Extract the [X, Y] coordinate from the center of the cell holding the provided text.  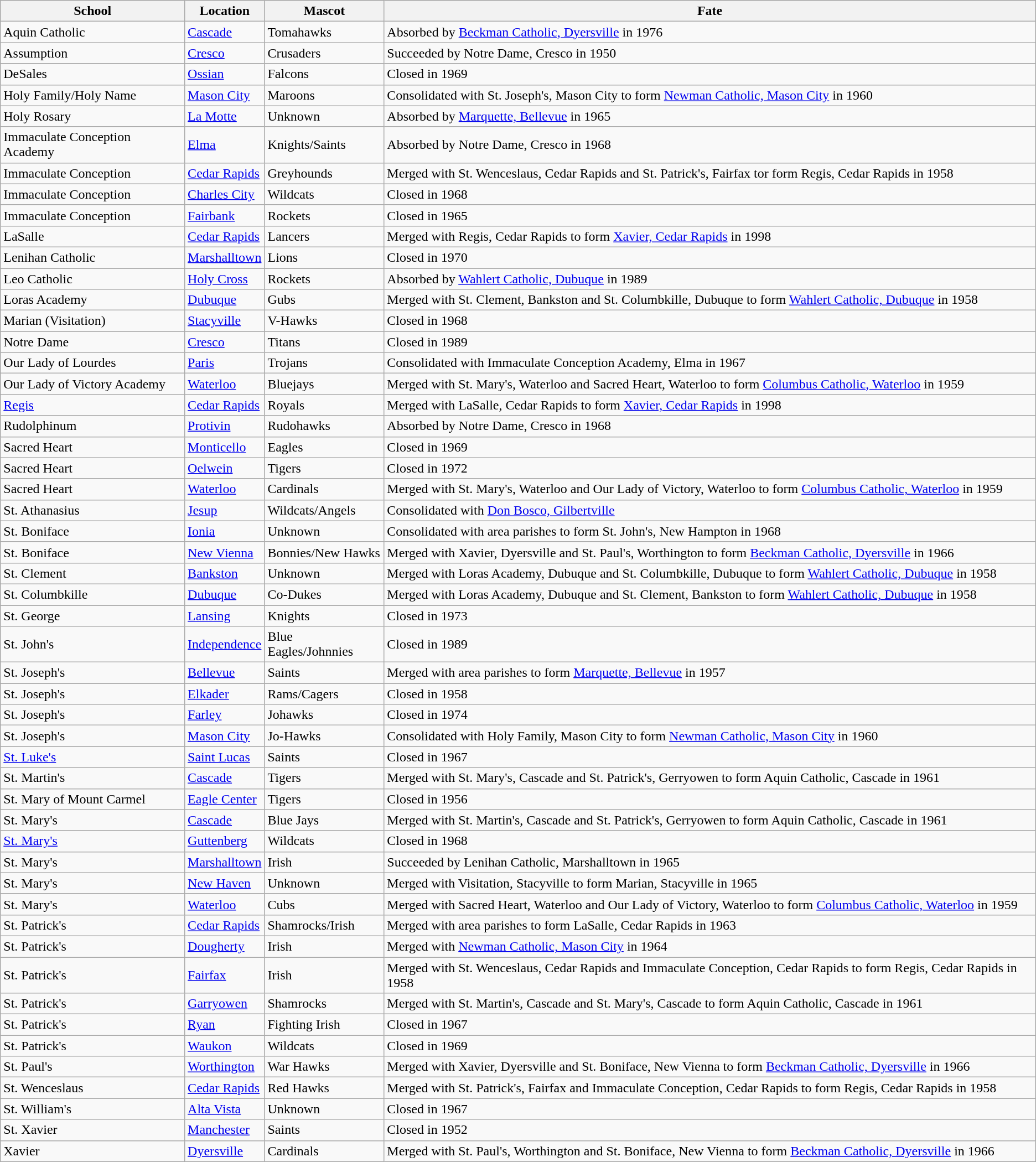
Our Lady of Victory Academy [93, 384]
Merged with Loras Academy, Dubuque and St. Clement, Bankston to form Wahlert Catholic, Dubuque in 1958 [709, 594]
DeSales [93, 74]
Bankston [225, 573]
Our Lady of Lourdes [93, 363]
Trojans [324, 363]
Dougherty [225, 946]
Protivin [225, 426]
Garryowen [225, 1004]
Crusaders [324, 53]
Bellevue [225, 673]
St. Columbkille [93, 594]
Closed in 1965 [709, 215]
Wildcats/Angels [324, 510]
Fairbank [225, 215]
Leo Catholic [93, 278]
Elma [225, 145]
Closed in 1972 [709, 468]
Lancers [324, 236]
Dyersville [225, 1151]
Marian (Visitation) [93, 321]
V-Hawks [324, 321]
Absorbed by Marquette, Bellevue in 1965 [709, 116]
Rudolphinum [93, 426]
Elkader [225, 694]
Merged with Regis, Cedar Rapids to form Xavier, Cedar Rapids in 1998 [709, 236]
Shamrocks [324, 1004]
LaSalle [93, 236]
Merged with LaSalle, Cedar Rapids to form Xavier, Cedar Rapids in 1998 [709, 405]
New Haven [225, 883]
St. Wenceslaus [93, 1088]
St. Luke's [93, 757]
Merged with St. Clement, Bankston and St. Columbkille, Dubuque to form Wahlert Catholic, Dubuque in 1958 [709, 300]
Titans [324, 342]
Consolidated with area parishes to form St. John's, New Hampton in 1968 [709, 531]
Rams/Cagers [324, 694]
Merged with St. Patrick's, Fairfax and Immaculate Conception, Cedar Rapids to form Regis, Cedar Rapids in 1958 [709, 1088]
St. Paul's [93, 1067]
Merged with St. Martin's, Cascade and St. Patrick's, Gerryowen to form Aquin Catholic, Cascade in 1961 [709, 820]
Worthington [225, 1067]
St. Athanasius [93, 510]
Co-Dukes [324, 594]
Rudohawks [324, 426]
Ionia [225, 531]
Holy Cross [225, 278]
Loras Academy [93, 300]
Royals [324, 405]
St. William's [93, 1109]
Lenihan Catholic [93, 257]
Stacyville [225, 321]
Tomahawks [324, 32]
Farley [225, 715]
Merged with Xavier, Dyersville and St. Boniface, New Vienna to form Beckman Catholic, Dyersville in 1966 [709, 1067]
Paris [225, 363]
Merged with St. Wenceslaus, Cedar Rapids and St. Patrick's, Fairfax tor form Regis, Cedar Rapids in 1958 [709, 173]
Regis [93, 405]
Merged with St. Mary's, Waterloo and Sacred Heart, Waterloo to form Columbus Catholic, Waterloo in 1959 [709, 384]
Eagles [324, 447]
Independence [225, 644]
Guttenberg [225, 841]
Xavier [93, 1151]
Ryan [225, 1025]
Merged with St. Mary's, Waterloo and Our Lady of Victory, Waterloo to form Columbus Catholic, Waterloo in 1959 [709, 489]
St. Martin's [93, 778]
Location [225, 11]
Merged with St. Mary's, Cascade and St. Patrick's, Gerryowen to form Aquin Catholic, Cascade in 1961 [709, 778]
Assumption [93, 53]
War Hawks [324, 1067]
Consolidated with Immaculate Conception Academy, Elma in 1967 [709, 363]
Mascot [324, 11]
Notre Dame [93, 342]
Cubs [324, 904]
Merged with area parishes to form Marquette, Bellevue in 1957 [709, 673]
Jo-Hawks [324, 736]
Shamrocks/Irish [324, 925]
Fairfax [225, 975]
Closed in 1973 [709, 616]
Johawks [324, 715]
Ossian [225, 74]
Gubs [324, 300]
Merged with Newman Catholic, Mason City in 1964 [709, 946]
Merged with Sacred Heart, Waterloo and Our Lady of Victory, Waterloo to form Columbus Catholic, Waterloo in 1959 [709, 904]
Greyhounds [324, 173]
Closed in 1956 [709, 799]
Merged with St. Paul's, Worthington and St. Boniface, New Vienna to form Beckman Catholic, Dyersville in 1966 [709, 1151]
Manchester [225, 1130]
Eagle Center [225, 799]
Blue Jays [324, 820]
Merged with Loras Academy, Dubuque and St. Columbkille, Dubuque to form Wahlert Catholic, Dubuque in 1958 [709, 573]
Jesup [225, 510]
Succeeded by Lenihan Catholic, Marshalltown in 1965 [709, 862]
Blue Eagles/Johnnies [324, 644]
Falcons [324, 74]
Knights/Saints [324, 145]
Closed in 1958 [709, 694]
New Vienna [225, 552]
Saint Lucas [225, 757]
Holy Family/Holy Name [93, 95]
Merged with Visitation, Stacyville to form Marian, Stacyville in 1965 [709, 883]
Red Hawks [324, 1088]
St. Mary of Mount Carmel [93, 799]
Lions [324, 257]
Closed in 1974 [709, 715]
Waukon [225, 1046]
Alta Vista [225, 1109]
Maroons [324, 95]
School [93, 11]
Knights [324, 616]
Merged with Xavier, Dyersville and St. Paul's, Worthington to form Beckman Catholic, Dyersville in 1966 [709, 552]
Merged with St. Wenceslaus, Cedar Rapids and Immaculate Conception, Cedar Rapids to form Regis, Cedar Rapids in 1958 [709, 975]
Bonnies/New Hawks [324, 552]
Monticello [225, 447]
St. George [93, 616]
Consolidated with Don Bosco, Gilbertville [709, 510]
Fate [709, 11]
Merged with area parishes to form LaSalle, Cedar Rapids in 1963 [709, 925]
Oelwein [225, 468]
St. Xavier [93, 1130]
St. John's [93, 644]
Holy Rosary [93, 116]
Absorbed by Beckman Catholic, Dyersville in 1976 [709, 32]
Closed in 1970 [709, 257]
Lansing [225, 616]
Consolidated with Holy Family, Mason City to form Newman Catholic, Mason City in 1960 [709, 736]
Charles City [225, 194]
Consolidated with St. Joseph's, Mason City to form Newman Catholic, Mason City in 1960 [709, 95]
Merged with St. Martin's, Cascade and St. Mary's, Cascade to form Aquin Catholic, Cascade in 1961 [709, 1004]
Fighting Irish [324, 1025]
Immaculate Conception Academy [93, 145]
St. Clement [93, 573]
La Motte [225, 116]
Closed in 1952 [709, 1130]
Bluejays [324, 384]
Succeeded by Notre Dame, Cresco in 1950 [709, 53]
Aquin Catholic [93, 32]
Absorbed by Wahlert Catholic, Dubuque in 1989 [709, 278]
